Provide the (x, y) coordinate of the cell's center where the given text is located.  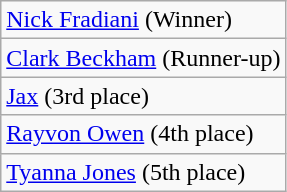
Nick Fradiani (Winner) (144, 20)
Tyanna Jones (5th place) (144, 172)
Rayvon Owen (4th place) (144, 134)
Jax (3rd place) (144, 96)
Clark Beckham (Runner-up) (144, 58)
